Pinpoint the cell where the given text exists, returning its [x, y] midpoint coordinate. 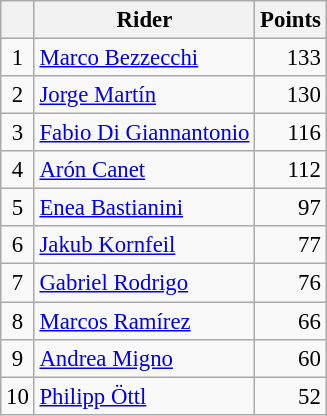
8 [18, 321]
Andrea Migno [144, 358]
66 [290, 321]
Marco Bezzecchi [144, 58]
6 [18, 245]
60 [290, 358]
Arón Canet [144, 170]
9 [18, 358]
Philipp Öttl [144, 396]
Gabriel Rodrigo [144, 283]
97 [290, 208]
Marcos Ramírez [144, 321]
76 [290, 283]
10 [18, 396]
Jakub Kornfeil [144, 245]
77 [290, 245]
Enea Bastianini [144, 208]
1 [18, 58]
133 [290, 58]
Rider [144, 20]
2 [18, 95]
112 [290, 170]
Fabio Di Giannantonio [144, 133]
130 [290, 95]
5 [18, 208]
Points [290, 20]
116 [290, 133]
52 [290, 396]
3 [18, 133]
Jorge Martín [144, 95]
7 [18, 283]
4 [18, 170]
